Output the [x, y] coordinate of the center of the cell containing the given text.  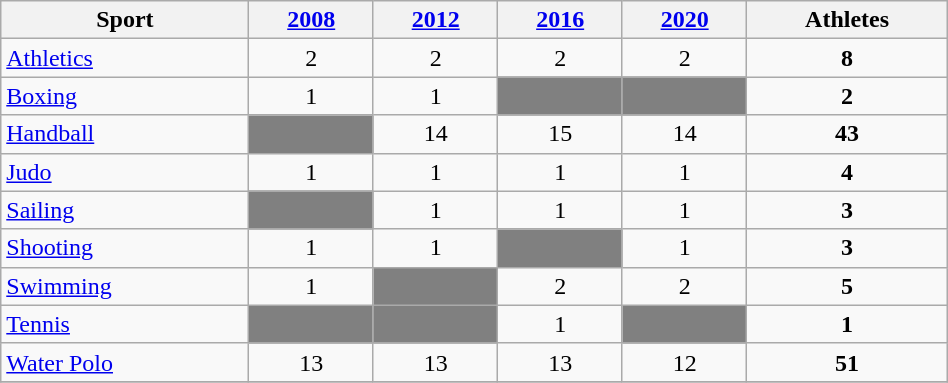
Handball [125, 134]
8 [847, 58]
12 [684, 362]
2020 [684, 20]
Shooting [125, 248]
Sailing [125, 210]
Athletes [847, 20]
Water Polo [125, 362]
4 [847, 172]
Sport [125, 20]
Swimming [125, 286]
Athletics [125, 58]
2016 [560, 20]
5 [847, 286]
43 [847, 134]
2012 [435, 20]
Boxing [125, 96]
2008 [311, 20]
Tennis [125, 324]
15 [560, 134]
51 [847, 362]
Judo [125, 172]
